Capture the cell that displays the provided text and extract its [X, Y] central coordinate. 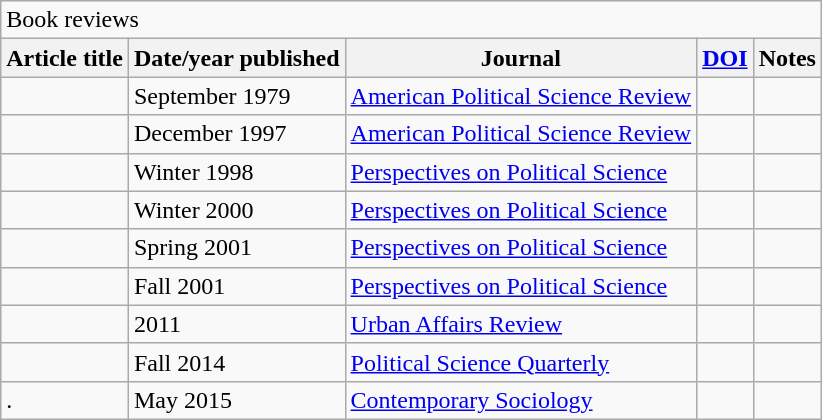
Notes [787, 58]
Urban Affairs Review [521, 324]
Article title [65, 58]
. [65, 400]
Fall 2001 [236, 286]
Winter 2000 [236, 210]
Fall 2014 [236, 362]
DOI [725, 58]
September 1979 [236, 96]
May 2015 [236, 400]
Political Science Quarterly [521, 362]
2011 [236, 324]
Journal [521, 58]
Contemporary Sociology [521, 400]
Date/year published [236, 58]
Spring 2001 [236, 248]
Winter 1998 [236, 172]
Book reviews [412, 20]
December 1997 [236, 134]
